Scan for the cell matching the given text and deliver its (x, y) coordinate at center. 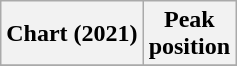
Peakposition (189, 34)
Chart (2021) (72, 34)
